For the text-containing cell, return its midpoint in [X, Y] coordinate format. 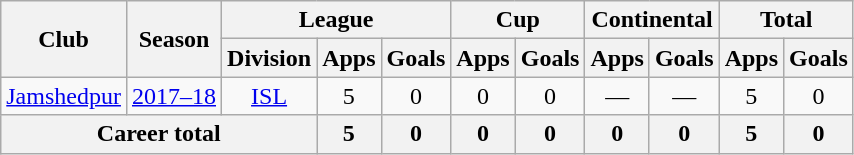
2017–18 [174, 96]
Club [64, 39]
ISL [270, 96]
Total [786, 20]
Season [174, 39]
Cup [518, 20]
Continental [652, 20]
Division [270, 58]
Jamshedpur [64, 96]
League [336, 20]
Career total [159, 134]
